For the text-containing cell, return its midpoint in (x, y) coordinate format. 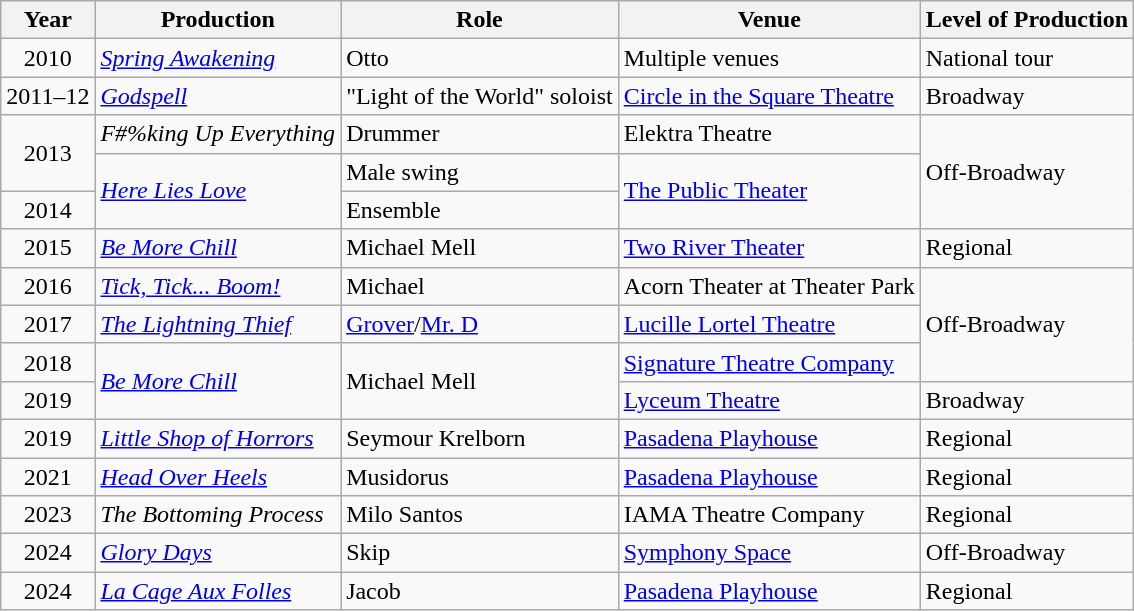
2017 (48, 324)
F#%king Up Everything (218, 134)
Glory Days (218, 553)
Otto (480, 58)
Godspell (218, 96)
2023 (48, 515)
Ensemble (480, 210)
Multiple venues (769, 58)
2013 (48, 153)
Lucille Lortel Theatre (769, 324)
Venue (769, 20)
2018 (48, 362)
Two River Theater (769, 248)
Role (480, 20)
National tour (1026, 58)
Acorn Theater at Theater Park (769, 286)
The Bottoming Process (218, 515)
Jacob (480, 591)
"Light of the World" soloist (480, 96)
The Public Theater (769, 191)
Seymour Krelborn (480, 438)
Skip (480, 553)
IAMA Theatre Company (769, 515)
Level of Production (1026, 20)
2016 (48, 286)
Little Shop of Horrors (218, 438)
The Lightning Thief (218, 324)
Tick, Tick... Boom! (218, 286)
2014 (48, 210)
Signature Theatre Company (769, 362)
2021 (48, 477)
Musidorus (480, 477)
Lyceum Theatre (769, 400)
Milo Santos (480, 515)
Male swing (480, 172)
2015 (48, 248)
Here Lies Love (218, 191)
Spring Awakening (218, 58)
Elektra Theatre (769, 134)
Circle in the Square Theatre (769, 96)
Michael (480, 286)
Symphony Space (769, 553)
La Cage Aux Folles (218, 591)
2011–12 (48, 96)
Head Over Heels (218, 477)
Production (218, 20)
2010 (48, 58)
Drummer (480, 134)
Grover/Mr. D (480, 324)
Year (48, 20)
